Capture the cell that displays the provided text and extract its (X, Y) central coordinate. 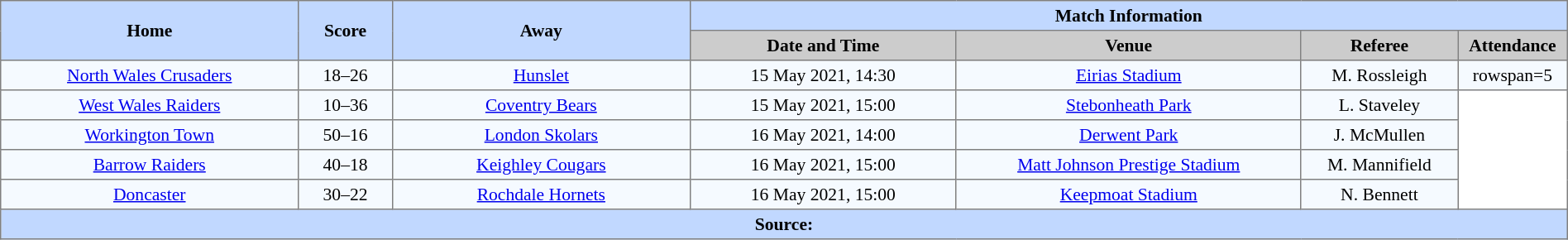
Eirias Stadium (1128, 75)
Source: (784, 224)
M. Rossleigh (1379, 75)
N. Bennett (1379, 194)
10–36 (346, 105)
Workington Town (150, 135)
Away (541, 31)
Home (150, 31)
North Wales Crusaders (150, 75)
Attendance (1513, 46)
Keepmoat Stadium (1128, 194)
Referee (1379, 46)
Barrow Raiders (150, 165)
30–22 (346, 194)
Venue (1128, 46)
Keighley Cougars (541, 165)
40–18 (346, 165)
15 May 2021, 14:30 (823, 75)
rowspan=5 (1513, 75)
West Wales Raiders (150, 105)
London Skolars (541, 135)
Rochdale Hornets (541, 194)
Score (346, 31)
J. McMullen (1379, 135)
Hunslet (541, 75)
Doncaster (150, 194)
Coventry Bears (541, 105)
15 May 2021, 15:00 (823, 105)
Match Information (1128, 16)
Date and Time (823, 46)
Matt Johnson Prestige Stadium (1128, 165)
Derwent Park (1128, 135)
50–16 (346, 135)
18–26 (346, 75)
M. Mannifield (1379, 165)
16 May 2021, 14:00 (823, 135)
Stebonheath Park (1128, 105)
L. Staveley (1379, 105)
